For the text-containing cell, return its midpoint in (X, Y) coordinate format. 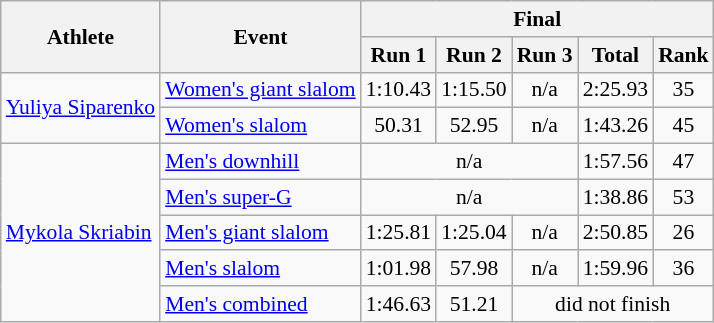
1:43.26 (616, 126)
Rank (684, 55)
1:01.98 (398, 269)
did not finish (613, 304)
1:46.63 (398, 304)
51.21 (474, 304)
1:25.04 (474, 233)
Run 1 (398, 55)
Men's slalom (260, 269)
Athlete (80, 36)
Men's combined (260, 304)
Men's super-G (260, 197)
Women's giant slalom (260, 90)
57.98 (474, 269)
47 (684, 162)
Run 3 (545, 55)
Total (616, 55)
Men's giant slalom (260, 233)
52.95 (474, 126)
26 (684, 233)
45 (684, 126)
Final (538, 19)
50.31 (398, 126)
1:57.56 (616, 162)
2:50.85 (616, 233)
1:38.86 (616, 197)
1:59.96 (616, 269)
Men's downhill (260, 162)
Run 2 (474, 55)
35 (684, 90)
1:10.43 (398, 90)
2:25.93 (616, 90)
Women's slalom (260, 126)
53 (684, 197)
Mykola Skriabin (80, 233)
1:25.81 (398, 233)
1:15.50 (474, 90)
Yuliya Siparenko (80, 108)
Event (260, 36)
36 (684, 269)
